Return [x, y] of the center of cell containing provided text 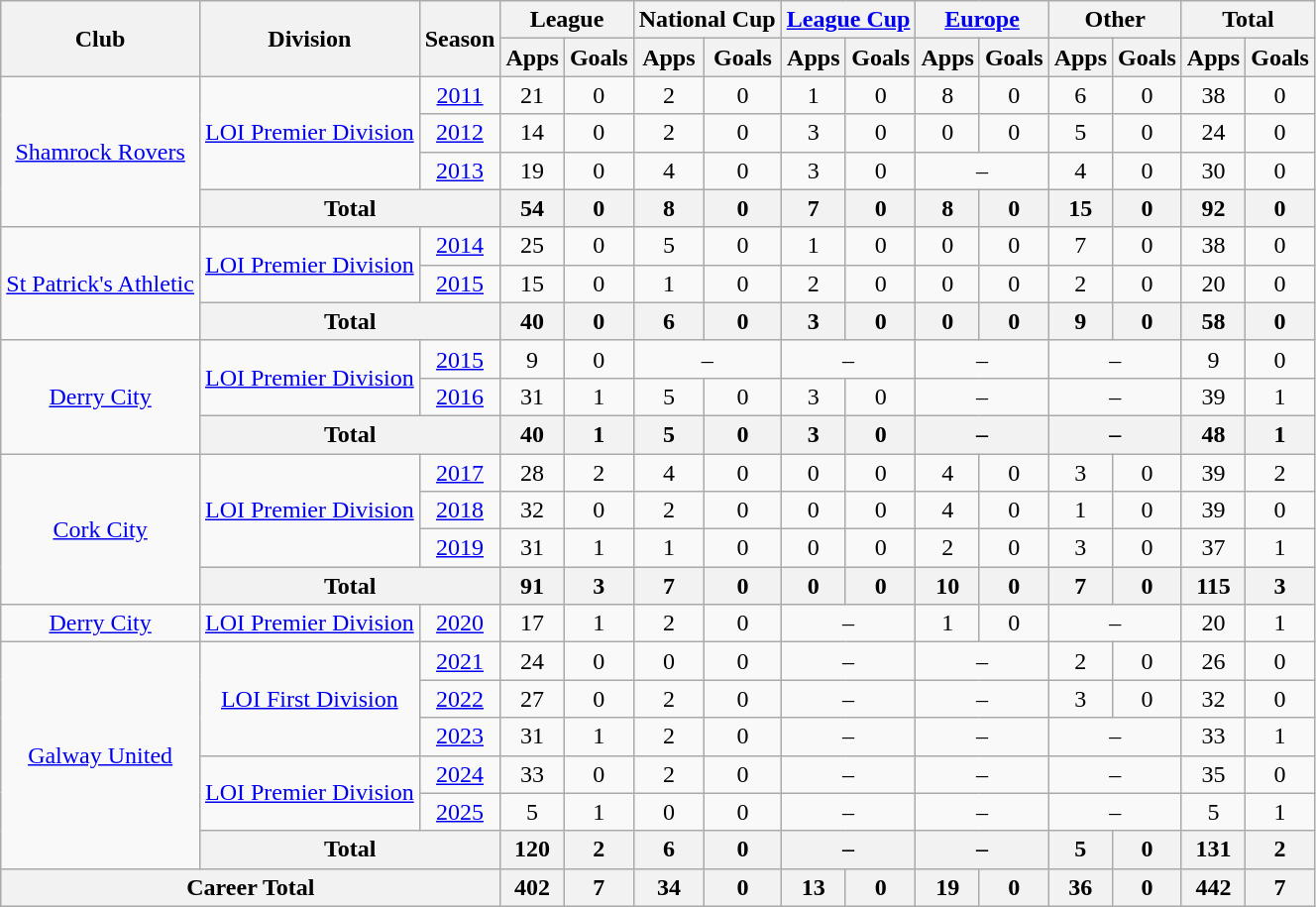
2023 [460, 737]
Season [460, 39]
National Cup [708, 20]
92 [1213, 208]
2019 [460, 548]
131 [1213, 850]
27 [532, 699]
2011 [460, 95]
37 [1213, 548]
14 [532, 133]
17 [532, 624]
2012 [460, 133]
2022 [460, 699]
26 [1213, 661]
Career Total [251, 887]
St Patrick's Athletic [101, 283]
120 [532, 850]
League [567, 20]
402 [532, 887]
Club [101, 39]
13 [813, 887]
10 [947, 586]
115 [1213, 586]
25 [532, 246]
30 [1213, 170]
442 [1213, 887]
58 [1213, 321]
91 [532, 586]
League Cup [848, 20]
2025 [460, 812]
2020 [460, 624]
54 [532, 208]
21 [532, 95]
2016 [460, 397]
Galway United [101, 755]
2021 [460, 661]
2024 [460, 774]
2014 [460, 246]
Division [309, 39]
48 [1213, 434]
Cork City [101, 529]
35 [1213, 774]
LOI First Division [309, 699]
Other [1115, 20]
2018 [460, 510]
2013 [460, 170]
2017 [460, 473]
36 [1080, 887]
34 [669, 887]
Shamrock Rovers [101, 152]
28 [532, 473]
Europe [982, 20]
